Return the (x, y) coordinate for the center point of the cell that contains the specified text.  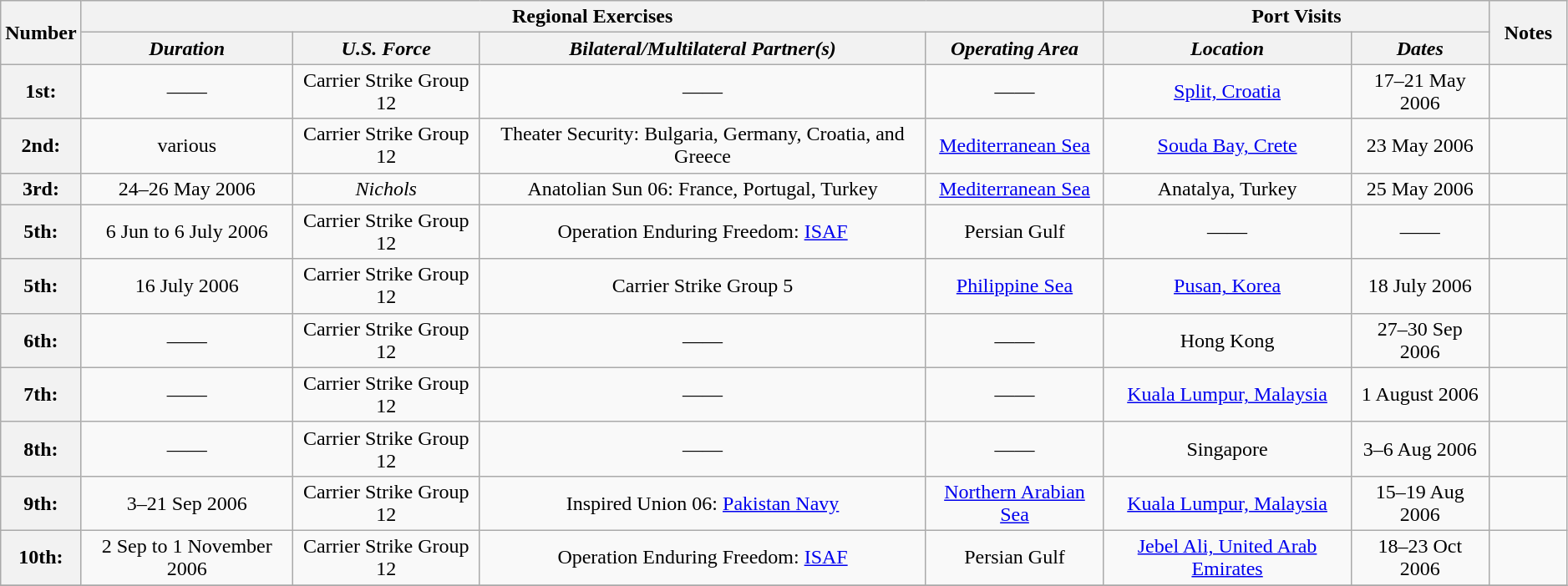
U.S. Force (386, 48)
17–21 May 2006 (1420, 92)
Duration (187, 48)
Operating Area (1014, 48)
10th: (41, 558)
8th: (41, 449)
Number (41, 33)
Jebel Ali, United Arab Emirates (1227, 558)
1st: (41, 92)
Pusan, Korea (1227, 285)
27–30 Sep 2006 (1420, 341)
3–21 Sep 2006 (187, 503)
Nichols (386, 189)
Bilateral/Multilateral Partner(s) (703, 48)
Port Visits (1297, 17)
Singapore (1227, 449)
25 May 2006 (1420, 189)
18–23 Oct 2006 (1420, 558)
3rd: (41, 189)
Hong Kong (1227, 341)
2 Sep to 1 November 2006 (187, 558)
16 July 2006 (187, 285)
3–6 Aug 2006 (1420, 449)
6th: (41, 341)
Inspired Union 06: Pakistan Navy (703, 503)
Notes (1529, 33)
23 May 2006 (1420, 145)
9th: (41, 503)
2nd: (41, 145)
24–26 May 2006 (187, 189)
18 July 2006 (1420, 285)
Carrier Strike Group 5 (703, 285)
various (187, 145)
Dates (1420, 48)
1 August 2006 (1420, 394)
7th: (41, 394)
Anatolian Sun 06: France, Portugal, Turkey (703, 189)
Souda Bay, Crete (1227, 145)
15–19 Aug 2006 (1420, 503)
6 Jun to 6 July 2006 (187, 232)
Philippine Sea (1014, 285)
Theater Security: Bulgaria, Germany, Croatia, and Greece (703, 145)
Split, Croatia (1227, 92)
Anatalya, Turkey (1227, 189)
Location (1227, 48)
Regional Exercises (592, 17)
Northern Arabian Sea (1014, 503)
